Return the [X, Y] coordinate for the center point of the cell that contains the specified text.  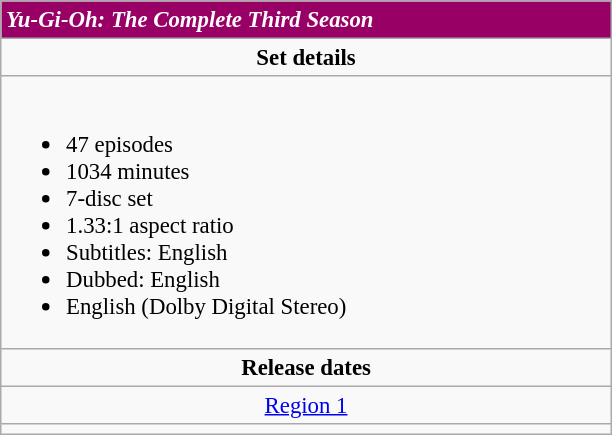
Set details [306, 58]
Region 1 [306, 405]
47 episodes1034 minutes7-disc set1.33:1 aspect ratioSubtitles: EnglishDubbed: EnglishEnglish (Dolby Digital Stereo) [306, 212]
Release dates [306, 367]
Yu-Gi-Oh: The Complete Third Season [306, 20]
